Find where the given text appears and provide that cell's center as [x, y] coordinate. 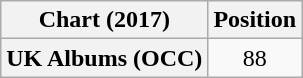
88 [255, 58]
Position [255, 20]
Chart (2017) [104, 20]
UK Albums (OCC) [104, 58]
